For the text-containing cell, return its midpoint in (x, y) coordinate format. 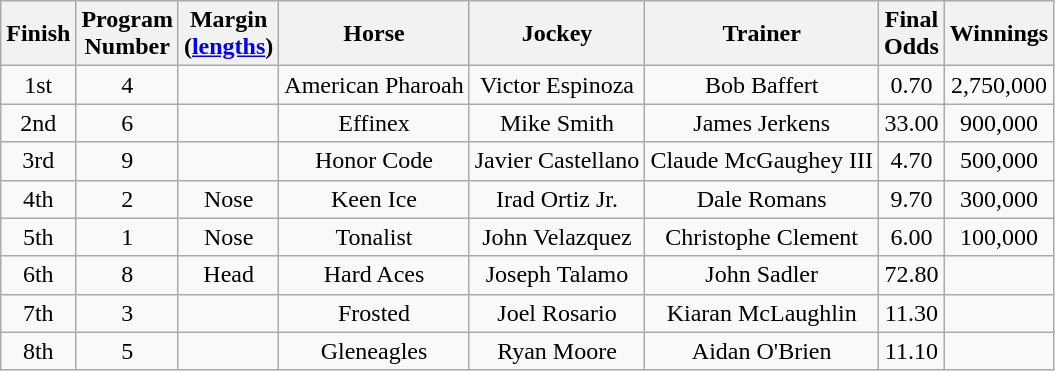
ProgramNumber (128, 34)
8th (38, 351)
Kiaran McLaughlin (762, 313)
300,000 (998, 199)
Winnings (998, 34)
0.70 (912, 85)
6th (38, 275)
American Pharoah (374, 85)
Head (228, 275)
Honor Code (374, 161)
6.00 (912, 237)
3 (128, 313)
James Jerkens (762, 123)
900,000 (998, 123)
Mike Smith (557, 123)
4.70 (912, 161)
4th (38, 199)
3rd (38, 161)
2 (128, 199)
1 (128, 237)
Joseph Talamo (557, 275)
Tonalist (374, 237)
6 (128, 123)
Frosted (374, 313)
1st (38, 85)
33.00 (912, 123)
Gleneagles (374, 351)
8 (128, 275)
Aidan O'Brien (762, 351)
Irad Ortiz Jr. (557, 199)
FinalOdds (912, 34)
Jockey (557, 34)
Margin(lengths) (228, 34)
2nd (38, 123)
Victor Espinoza (557, 85)
John Velazquez (557, 237)
Christophe Clement (762, 237)
72.80 (912, 275)
11.10 (912, 351)
9.70 (912, 199)
Trainer (762, 34)
9 (128, 161)
Claude McGaughey III (762, 161)
5th (38, 237)
Javier Castellano (557, 161)
Keen Ice (374, 199)
4 (128, 85)
7th (38, 313)
Hard Aces (374, 275)
500,000 (998, 161)
5 (128, 351)
John Sadler (762, 275)
11.30 (912, 313)
100,000 (998, 237)
Dale Romans (762, 199)
Ryan Moore (557, 351)
Joel Rosario (557, 313)
Effinex (374, 123)
Horse (374, 34)
2,750,000 (998, 85)
Finish (38, 34)
Bob Baffert (762, 85)
